Extract the (x, y) coordinate from the center of the cell holding the provided text.  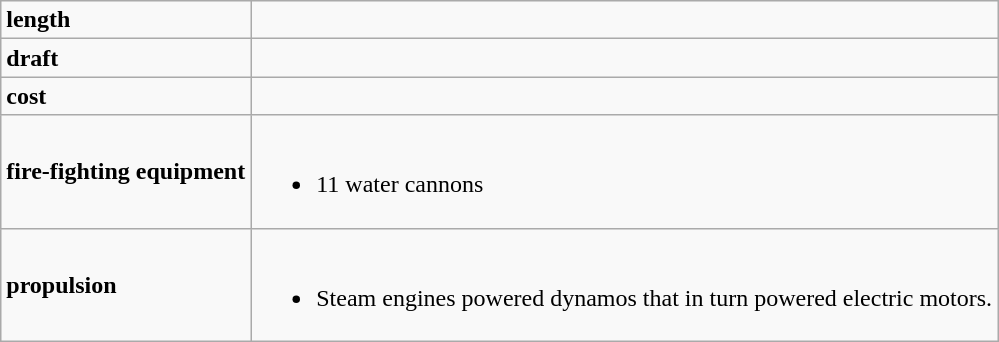
propulsion (126, 284)
11 water cannons (624, 172)
fire-fighting equipment (126, 172)
Steam engines powered dynamos that in turn powered electric motors. (624, 284)
cost (126, 96)
length (126, 20)
draft (126, 58)
